Detect which cell encompasses the target text, then output its (X, Y) center coordinate. 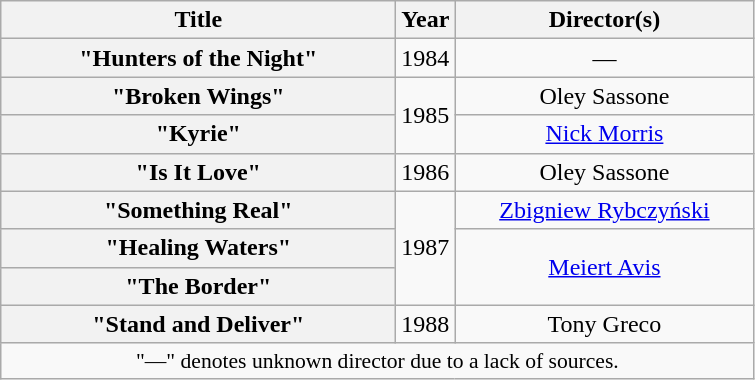
Nick Morris (604, 134)
Meiert Avis (604, 267)
"Hunters of the Night" (198, 58)
Zbigniew Rybczyński (604, 210)
Year (426, 20)
"Broken Wings" (198, 96)
— (604, 58)
"Stand and Deliver" (198, 324)
"Is It Love" (198, 172)
1985 (426, 115)
1984 (426, 58)
Title (198, 20)
"Healing Waters" (198, 248)
"The Border" (198, 286)
"Kyrie" (198, 134)
Director(s) (604, 20)
"—" denotes unknown director due to a lack of sources. (378, 361)
1988 (426, 324)
1986 (426, 172)
1987 (426, 248)
"Something Real" (198, 210)
Tony Greco (604, 324)
